Detect which cell encompasses the target text, then output its (X, Y) center coordinate. 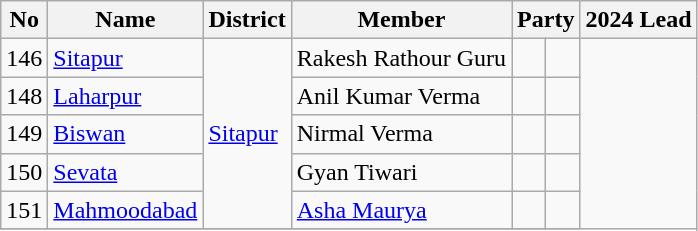
District (247, 20)
Laharpur (126, 96)
Rakesh Rathour Guru (401, 58)
146 (24, 58)
Anil Kumar Verma (401, 96)
Biswan (126, 134)
148 (24, 96)
150 (24, 172)
Gyan Tiwari (401, 172)
Party (546, 20)
Mahmoodabad (126, 210)
Asha Maurya (401, 210)
2024 Lead (638, 20)
Nirmal Verma (401, 134)
No (24, 20)
Sevata (126, 172)
Name (126, 20)
Member (401, 20)
149 (24, 134)
151 (24, 210)
